Identify which cell holds the provided text, then report its [x, y] central coordinate. 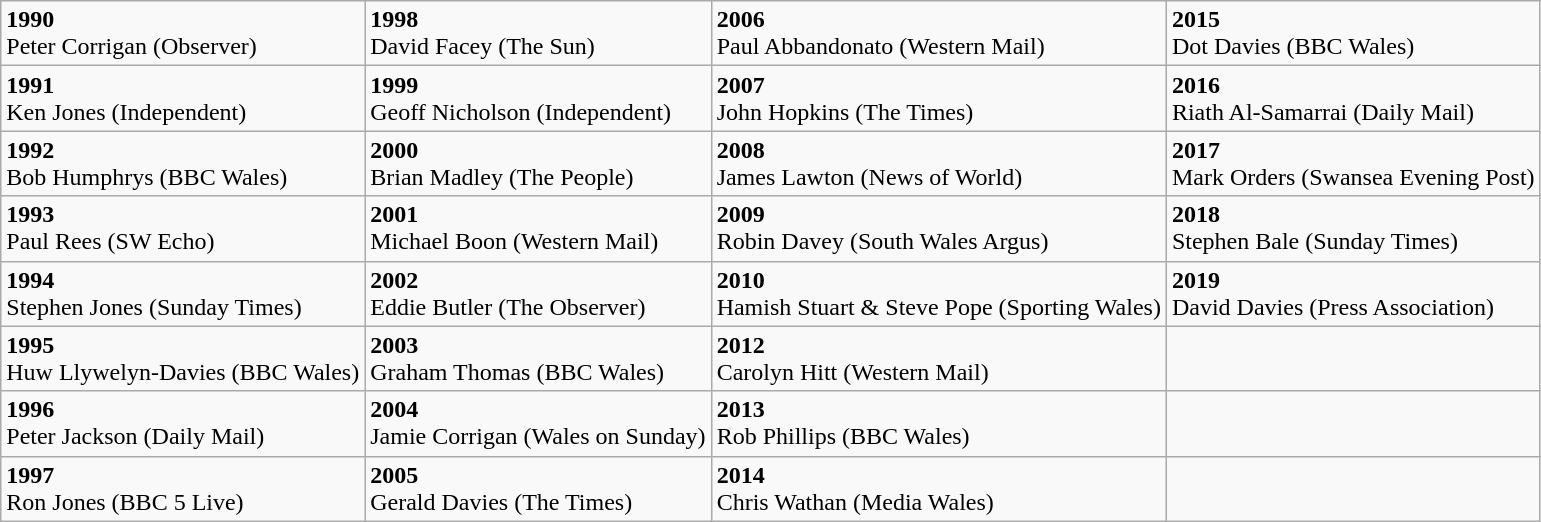
2014Chris Wathan (Media Wales) [938, 488]
2008James Lawton (News of World) [938, 164]
1990Peter Corrigan (Observer) [183, 34]
2010Hamish Stuart & Steve Pope (Sporting Wales) [938, 294]
1995Huw Llywelyn-Davies (BBC Wales) [183, 358]
1994Stephen Jones (Sunday Times) [183, 294]
2000Brian Madley (The People) [538, 164]
1993Paul Rees (SW Echo) [183, 228]
2004Jamie Corrigan (Wales on Sunday) [538, 424]
2001Michael Boon (Western Mail) [538, 228]
2019David Davies (Press Association) [1353, 294]
2005Gerald Davies (The Times) [538, 488]
1991Ken Jones (Independent) [183, 98]
1997Ron Jones (BBC 5 Live) [183, 488]
2013Rob Phillips (BBC Wales) [938, 424]
2003Graham Thomas (BBC Wales) [538, 358]
2007John Hopkins (The Times) [938, 98]
1998David Facey (The Sun) [538, 34]
2009Robin Davey (South Wales Argus) [938, 228]
1996Peter Jackson (Daily Mail) [183, 424]
2015Dot Davies (BBC Wales) [1353, 34]
2006Paul Abbandonato (Western Mail) [938, 34]
2016Riath Al-Samarrai (Daily Mail) [1353, 98]
2012Carolyn Hitt (Western Mail) [938, 358]
1992Bob Humphrys (BBC Wales) [183, 164]
2018Stephen Bale (Sunday Times) [1353, 228]
2002Eddie Butler (The Observer) [538, 294]
1999Geoff Nicholson (Independent) [538, 98]
2017Mark Orders (Swansea Evening Post) [1353, 164]
